Identify which cell holds the provided text, then report its (X, Y) central coordinate. 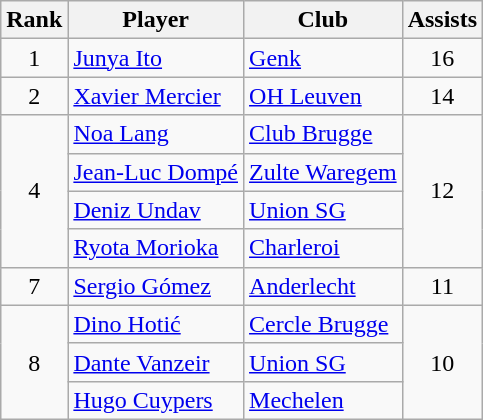
Sergio Gómez (156, 286)
8 (34, 362)
Rank (34, 20)
7 (34, 286)
Club Brugge (324, 134)
1 (34, 58)
Mechelen (324, 400)
Junya Ito (156, 58)
Dante Vanzeir (156, 362)
12 (442, 191)
OH Leuven (324, 96)
Club (324, 20)
2 (34, 96)
11 (442, 286)
10 (442, 362)
Genk (324, 58)
Deniz Undav (156, 210)
Zulte Waregem (324, 172)
Ryota Morioka (156, 248)
16 (442, 58)
Xavier Mercier (156, 96)
4 (34, 191)
Jean-Luc Dompé (156, 172)
Assists (442, 20)
Anderlecht (324, 286)
Charleroi (324, 248)
Player (156, 20)
Cercle Brugge (324, 324)
14 (442, 96)
Noa Lang (156, 134)
Hugo Cuypers (156, 400)
Dino Hotić (156, 324)
